Pinpoint the cell where the given text exists, returning its (X, Y) midpoint coordinate. 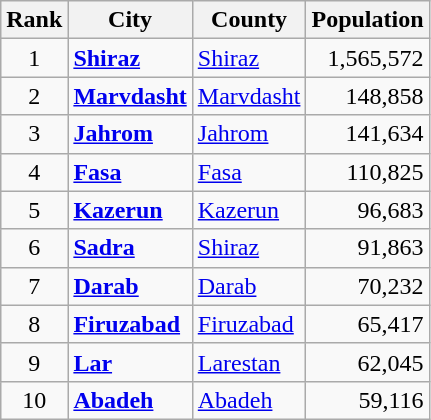
8 (34, 324)
96,683 (368, 210)
91,863 (368, 248)
9 (34, 362)
110,825 (368, 172)
141,634 (368, 134)
Rank (34, 20)
7 (34, 286)
2 (34, 96)
5 (34, 210)
1 (34, 58)
Larestan (249, 362)
City (130, 20)
Lar (130, 362)
1,565,572 (368, 58)
County (249, 20)
10 (34, 400)
59,116 (368, 400)
3 (34, 134)
Sadra (130, 248)
6 (34, 248)
70,232 (368, 286)
65,417 (368, 324)
62,045 (368, 362)
148,858 (368, 96)
4 (34, 172)
Population (368, 20)
